Capture the cell that displays the provided text and extract its [X, Y] central coordinate. 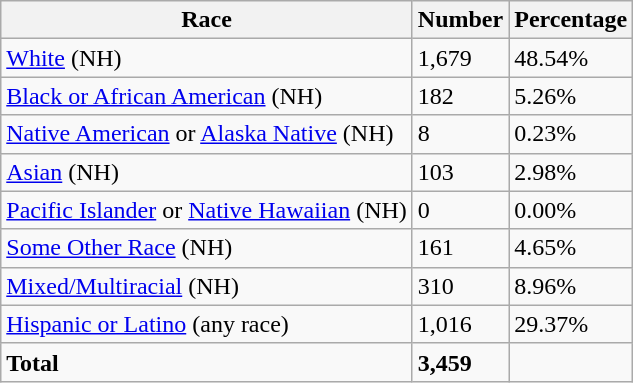
Some Other Race (NH) [207, 248]
29.37% [571, 324]
1,016 [460, 324]
Race [207, 20]
0.23% [571, 134]
2.98% [571, 172]
161 [460, 248]
0 [460, 210]
182 [460, 96]
Hispanic or Latino (any race) [207, 324]
Percentage [571, 20]
White (NH) [207, 58]
8.96% [571, 286]
Total [207, 362]
Asian (NH) [207, 172]
5.26% [571, 96]
310 [460, 286]
1,679 [460, 58]
8 [460, 134]
48.54% [571, 58]
Mixed/Multiracial (NH) [207, 286]
Native American or Alaska Native (NH) [207, 134]
Number [460, 20]
4.65% [571, 248]
Black or African American (NH) [207, 96]
0.00% [571, 210]
103 [460, 172]
3,459 [460, 362]
Pacific Islander or Native Hawaiian (NH) [207, 210]
